For the text-containing cell, return its midpoint in (X, Y) coordinate format. 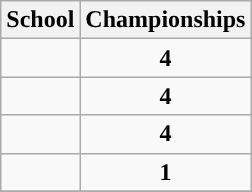
1 (166, 172)
Championships (166, 20)
School (40, 20)
